Identify which cell holds the provided text, then report its [X, Y] central coordinate. 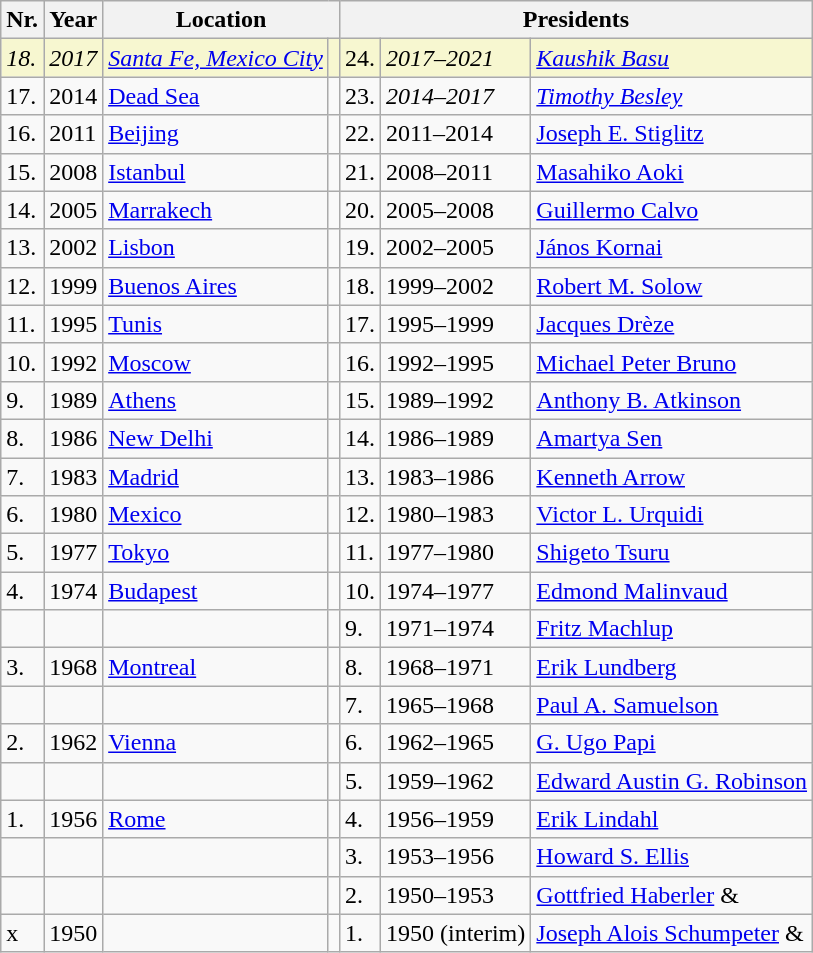
Jacques Drèze [672, 324]
1986 [74, 438]
1980 [74, 515]
Gottfried Haberler & [672, 895]
Edward Austin G. Robinson [672, 781]
Dead Sea [216, 96]
Year [74, 20]
2014 [74, 96]
1965–1968 [455, 705]
20. [360, 210]
1974 [74, 591]
Fritz Machlup [672, 629]
Beijing [216, 134]
2005 [74, 210]
Buenos Aires [216, 286]
Michael Peter Bruno [672, 362]
1995–1999 [455, 324]
2017 [74, 58]
János Kornai [672, 248]
Shigeto Tsuru [672, 553]
23. [360, 96]
1956 [74, 819]
1962–1965 [455, 743]
Vienna [216, 743]
1950–1953 [455, 895]
Joseph Alois Schumpeter & [672, 933]
1995 [74, 324]
x [22, 933]
Montreal [216, 667]
1959–1962 [455, 781]
Erik Lundberg [672, 667]
Anthony B. Atkinson [672, 400]
2005–2008 [455, 210]
1950 (interim) [455, 933]
1989–1992 [455, 400]
1999–2002 [455, 286]
Paul A. Samuelson [672, 705]
Marrakech [216, 210]
Nr. [22, 20]
1977 [74, 553]
2017–2021 [455, 58]
Lisbon [216, 248]
1983–1986 [455, 477]
2014–2017 [455, 96]
Istanbul [216, 172]
1977–1980 [455, 553]
Amartya Sen [672, 438]
Timothy Besley [672, 96]
1999 [74, 286]
Edmond Malinvaud [672, 591]
1989 [74, 400]
1983 [74, 477]
1962 [74, 743]
2011–2014 [455, 134]
Tokyo [216, 553]
New Delhi [216, 438]
19. [360, 248]
Athens [216, 400]
Masahiko Aoki [672, 172]
2008 [74, 172]
1968 [74, 667]
2008–2011 [455, 172]
1950 [74, 933]
Budapest [216, 591]
Robert M. Solow [672, 286]
Erik Lindahl [672, 819]
Joseph E. Stiglitz [672, 134]
1956–1959 [455, 819]
Location [222, 20]
1992 [74, 362]
Victor L. Urquidi [672, 515]
Presidents [576, 20]
Kenneth Arrow [672, 477]
Tunis [216, 324]
1974–1977 [455, 591]
2011 [74, 134]
Madrid [216, 477]
1986–1989 [455, 438]
24. [360, 58]
Guillermo Calvo [672, 210]
1980–1983 [455, 515]
Moscow [216, 362]
1992–1995 [455, 362]
1953–1956 [455, 857]
G. Ugo Papi [672, 743]
21. [360, 172]
Kaushik Basu [672, 58]
Santa Fe, Mexico City [216, 58]
1971–1974 [455, 629]
1968–1971 [455, 667]
Mexico [216, 515]
2002–2005 [455, 248]
2002 [74, 248]
Rome [216, 819]
Howard S. Ellis [672, 857]
22. [360, 134]
